Return the [X, Y] coordinate for the center point of the cell that contains the specified text.  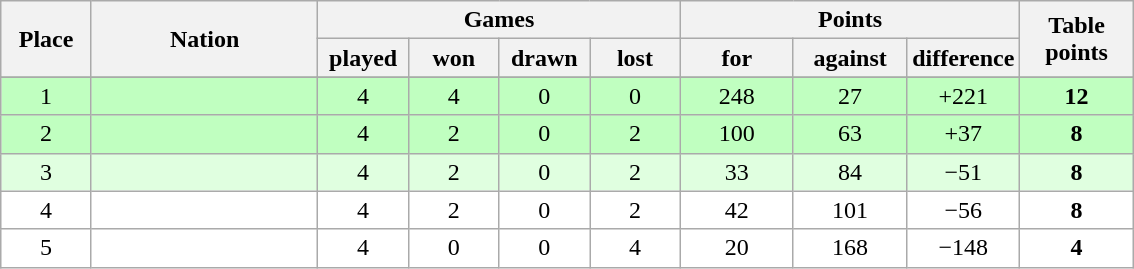
101 [850, 210]
−51 [964, 172]
against [850, 58]
won [454, 58]
248 [736, 96]
100 [736, 134]
−56 [964, 210]
Place [46, 39]
played [364, 58]
63 [850, 134]
42 [736, 210]
27 [850, 96]
Tablepoints [1076, 39]
Games [499, 20]
5 [46, 248]
3 [46, 172]
33 [736, 172]
for [736, 58]
Points [850, 20]
20 [736, 248]
+37 [964, 134]
lost [636, 58]
168 [850, 248]
difference [964, 58]
84 [850, 172]
+221 [964, 96]
−148 [964, 248]
1 [46, 96]
12 [1076, 96]
Nation [204, 39]
drawn [544, 58]
